Identify which cell holds the provided text, then report its [x, y] central coordinate. 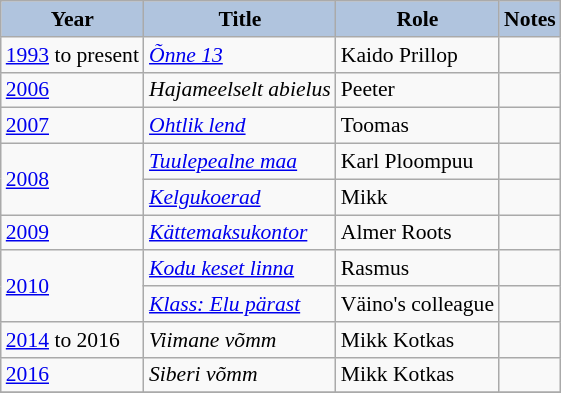
Rasmus [418, 269]
Toomas [418, 126]
Mikk [418, 197]
2006 [72, 90]
Peeter [418, 90]
Klass: Elu pärast [240, 304]
Title [240, 19]
1993 to present [72, 55]
Siberi võmm [240, 375]
Role [418, 19]
2009 [72, 233]
Karl Ploompuu [418, 162]
2014 to 2016 [72, 340]
Almer Roots [418, 233]
Kättemaksukontor [240, 233]
Year [72, 19]
Kaido Prillop [418, 55]
2007 [72, 126]
Viimane võmm [240, 340]
Õnne 13 [240, 55]
2016 [72, 375]
2008 [72, 180]
Väino's colleague [418, 304]
Kelgukoerad [240, 197]
Kodu keset linna [240, 269]
Hajameelselt abielus [240, 90]
Notes [530, 19]
2010 [72, 286]
Tuulepealne maa [240, 162]
Ohtlik lend [240, 126]
